Extract the (x, y) coordinate from the center of the cell holding the provided text.  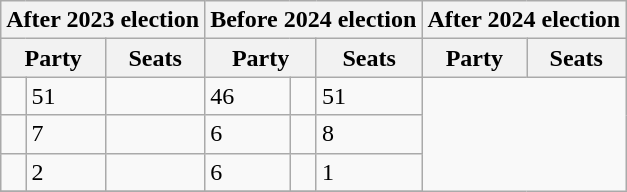
1 (368, 172)
7 (66, 134)
8 (368, 134)
After 2024 election (524, 20)
46 (248, 96)
After 2023 election (103, 20)
Before 2024 election (314, 20)
2 (66, 172)
